Provide the [X, Y] coordinate of the cell's center where the given text is located.  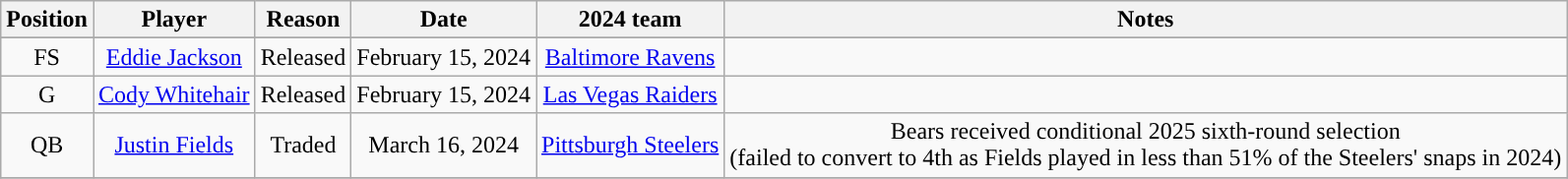
Reason [303, 20]
Bears received conditional 2025 sixth-round selection (failed to convert to 4th as Fields played in less than 51% of the Steelers' snaps in 2024) [1146, 146]
Eddie Jackson [173, 57]
Traded [303, 146]
Baltimore Ravens [630, 57]
Date [444, 20]
March 16, 2024 [444, 146]
Position [47, 20]
Player [173, 20]
FS [47, 57]
QB [47, 146]
Cody Whitehair [173, 94]
Notes [1146, 20]
Pittsburgh Steelers [630, 146]
Justin Fields [173, 146]
2024 team [630, 20]
G [47, 94]
Las Vegas Raiders [630, 94]
